Output the (X, Y) coordinate of the center of the cell containing the given text.  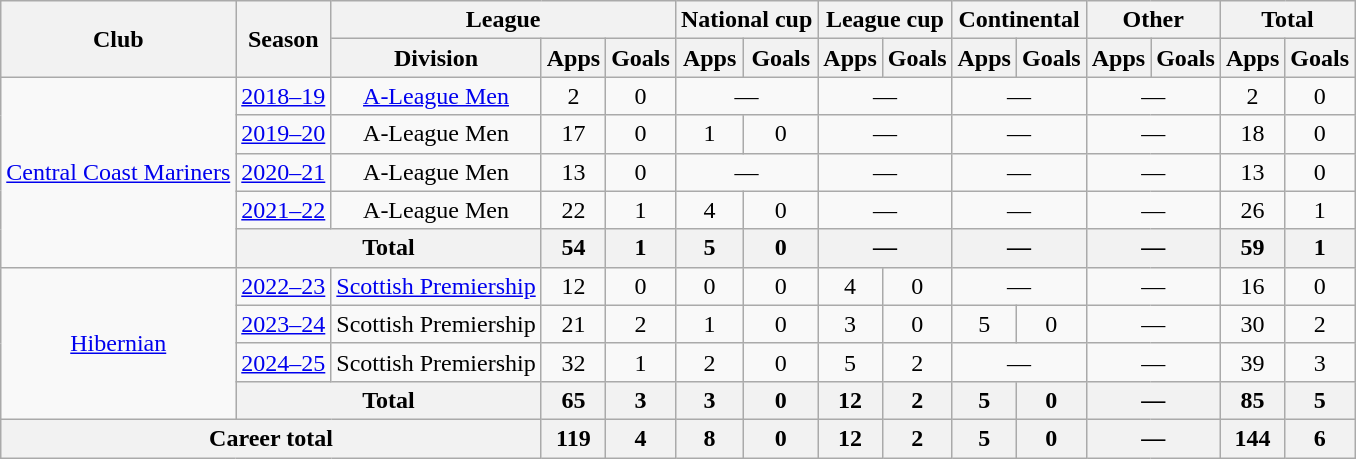
2021–22 (284, 210)
Other (1153, 20)
Season (284, 39)
59 (1252, 248)
16 (1252, 286)
85 (1252, 400)
26 (1252, 210)
39 (1252, 362)
54 (573, 248)
17 (573, 134)
Hibernian (118, 343)
Continental (1019, 20)
32 (573, 362)
League cup (885, 20)
2018–19 (284, 96)
18 (1252, 134)
8 (709, 438)
6 (1320, 438)
Career total (271, 438)
144 (1252, 438)
Club (118, 39)
119 (573, 438)
22 (573, 210)
30 (1252, 324)
Central Coast Mariners (118, 172)
National cup (746, 20)
2020–21 (284, 172)
2023–24 (284, 324)
Division (436, 58)
League (504, 20)
2024–25 (284, 362)
21 (573, 324)
2019–20 (284, 134)
2022–23 (284, 286)
65 (573, 400)
